Extract the (x, y) coordinate from the center of the cell holding the provided text.  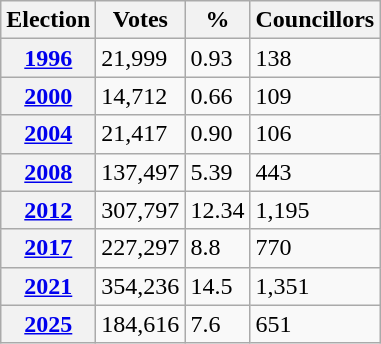
Election (48, 20)
1996 (48, 58)
2012 (48, 210)
1,195 (315, 210)
184,616 (140, 324)
109 (315, 96)
106 (315, 134)
443 (315, 172)
2004 (48, 134)
307,797 (140, 210)
227,297 (140, 248)
14,712 (140, 96)
0.66 (218, 96)
0.90 (218, 134)
21,417 (140, 134)
12.34 (218, 210)
% (218, 20)
2025 (48, 324)
8.8 (218, 248)
2008 (48, 172)
5.39 (218, 172)
354,236 (140, 286)
1,351 (315, 286)
138 (315, 58)
2017 (48, 248)
137,497 (140, 172)
14.5 (218, 286)
2021 (48, 286)
Votes (140, 20)
2000 (48, 96)
7.6 (218, 324)
0.93 (218, 58)
770 (315, 248)
21,999 (140, 58)
Councillors (315, 20)
651 (315, 324)
